Extract the (x, y) coordinate from the center of the cell holding the provided text.  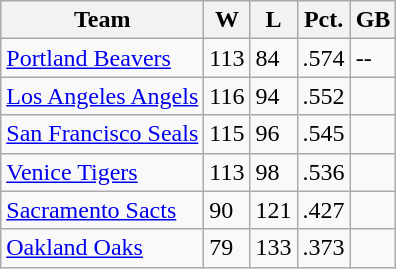
96 (274, 134)
GB (373, 20)
98 (274, 172)
90 (227, 210)
133 (274, 248)
Oakland Oaks (102, 248)
.574 (324, 58)
.373 (324, 248)
.427 (324, 210)
115 (227, 134)
Portland Beavers (102, 58)
.536 (324, 172)
.545 (324, 134)
.552 (324, 96)
Pct. (324, 20)
121 (274, 210)
L (274, 20)
Team (102, 20)
-- (373, 58)
Los Angeles Angels (102, 96)
W (227, 20)
Venice Tigers (102, 172)
116 (227, 96)
Sacramento Sacts (102, 210)
79 (227, 248)
84 (274, 58)
San Francisco Seals (102, 134)
94 (274, 96)
